From the cell containing the given text, extract its center point as [x, y] coordinate. 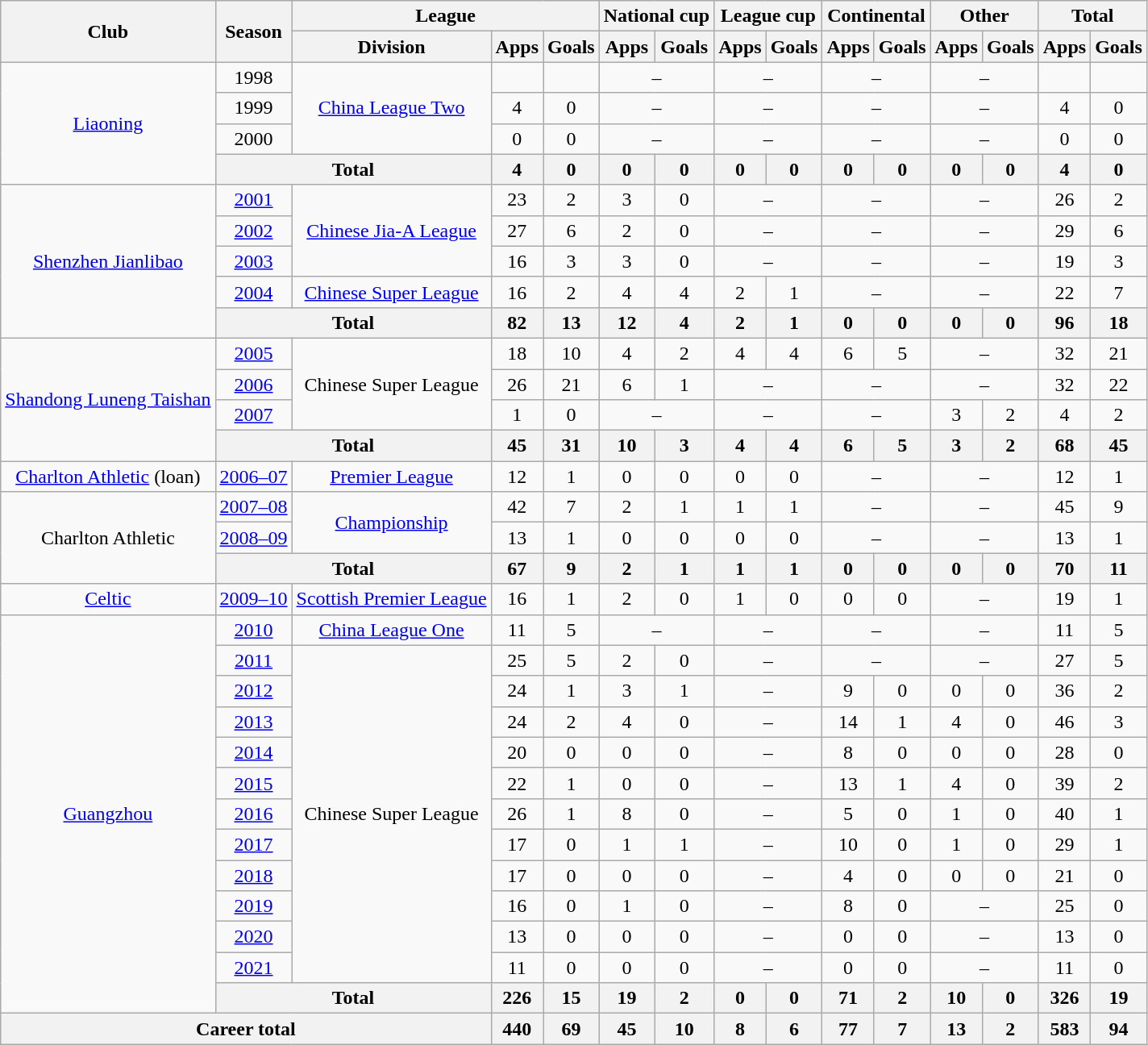
Other [984, 16]
1999 [253, 108]
36 [1064, 691]
Shandong Luneng Taishan [108, 399]
2006–07 [253, 477]
69 [572, 1029]
National cup [656, 16]
2005 [253, 353]
326 [1064, 998]
League cup [768, 16]
2019 [253, 906]
Chinese Jia-A League [392, 231]
96 [1064, 323]
2007 [253, 415]
2017 [253, 844]
2008–09 [253, 538]
2020 [253, 937]
23 [517, 200]
71 [848, 998]
40 [1064, 814]
Liaoning [108, 123]
Guangzhou [108, 814]
League [445, 16]
Celtic [108, 599]
68 [1064, 446]
67 [517, 568]
Charlton Athletic [108, 538]
82 [517, 323]
2014 [253, 752]
2003 [253, 261]
Career total [246, 1029]
Season [253, 31]
Premier League [392, 477]
2007–08 [253, 507]
2000 [253, 139]
Charlton Athletic (loan) [108, 477]
77 [848, 1029]
46 [1064, 722]
42 [517, 507]
2002 [253, 231]
Club [108, 31]
2012 [253, 691]
440 [517, 1029]
2015 [253, 783]
Championship [392, 522]
20 [517, 752]
583 [1064, 1029]
15 [572, 998]
1998 [253, 77]
China League Two [392, 108]
2009–10 [253, 599]
2010 [253, 630]
226 [517, 998]
39 [1064, 783]
Continental [876, 16]
China League One [392, 630]
2018 [253, 875]
2013 [253, 722]
70 [1064, 568]
28 [1064, 752]
2021 [253, 968]
Scottish Premier League [392, 599]
Division [392, 47]
2016 [253, 814]
2004 [253, 292]
94 [1119, 1029]
Shenzhen Jianlibao [108, 261]
2011 [253, 660]
31 [572, 446]
2001 [253, 200]
2006 [253, 385]
14 [848, 722]
